Pinpoint the cell where the given text exists, returning its (x, y) midpoint coordinate. 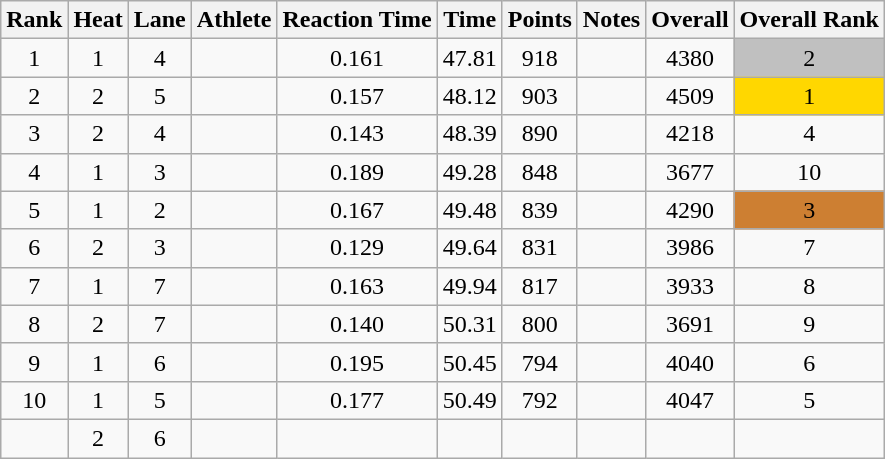
0.157 (357, 96)
792 (540, 400)
903 (540, 96)
848 (540, 172)
0.189 (357, 172)
0.167 (357, 210)
Athlete (234, 20)
Lane (160, 20)
4290 (690, 210)
0.195 (357, 362)
3933 (690, 286)
0.177 (357, 400)
4040 (690, 362)
Overall (690, 20)
918 (540, 58)
50.45 (470, 362)
4380 (690, 58)
817 (540, 286)
890 (540, 134)
800 (540, 324)
48.12 (470, 96)
49.48 (470, 210)
Overall Rank (809, 20)
Time (470, 20)
4509 (690, 96)
49.64 (470, 248)
Points (540, 20)
831 (540, 248)
4047 (690, 400)
48.39 (470, 134)
0.163 (357, 286)
0.140 (357, 324)
Heat (98, 20)
49.94 (470, 286)
3986 (690, 248)
Rank (34, 20)
49.28 (470, 172)
0.161 (357, 58)
0.129 (357, 248)
50.31 (470, 324)
47.81 (470, 58)
3691 (690, 324)
4218 (690, 134)
794 (540, 362)
3677 (690, 172)
0.143 (357, 134)
Reaction Time (357, 20)
839 (540, 210)
50.49 (470, 400)
Notes (611, 20)
